Extract the (x, y) coordinate from the center of the cell holding the provided text.  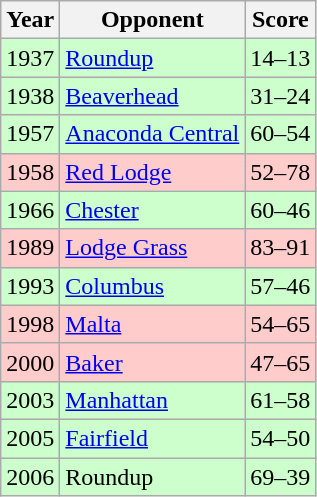
Malta (152, 324)
54–50 (280, 438)
Chester (152, 210)
Beaverhead (152, 96)
69–39 (280, 477)
1957 (30, 134)
1937 (30, 58)
83–91 (280, 248)
Opponent (152, 20)
2006 (30, 477)
14–13 (280, 58)
60–54 (280, 134)
Score (280, 20)
47–65 (280, 362)
Baker (152, 362)
1998 (30, 324)
Columbus (152, 286)
2000 (30, 362)
Fairfield (152, 438)
60–46 (280, 210)
Year (30, 20)
1958 (30, 172)
2005 (30, 438)
1966 (30, 210)
Anaconda Central (152, 134)
52–78 (280, 172)
61–58 (280, 400)
2003 (30, 400)
1993 (30, 286)
1938 (30, 96)
Manhattan (152, 400)
57–46 (280, 286)
Lodge Grass (152, 248)
Red Lodge (152, 172)
31–24 (280, 96)
1989 (30, 248)
54–65 (280, 324)
